Extract the (x, y) coordinate from the center of the cell holding the provided text.  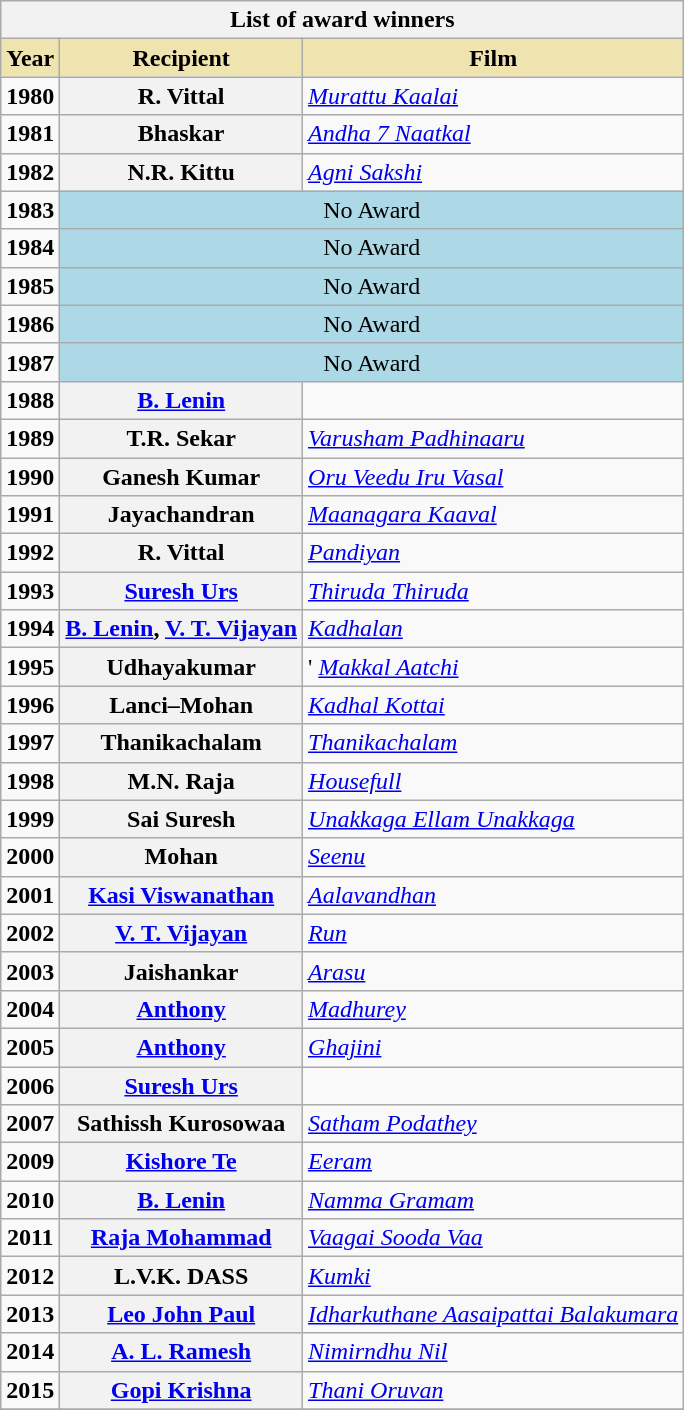
List of award winners (342, 20)
Jaishankar (182, 971)
1987 (30, 362)
1980 (30, 96)
Varusham Padhinaaru (494, 438)
Oru Veedu Iru Vasal (494, 477)
Bhaskar (182, 134)
1989 (30, 438)
' Makkal Aatchi (494, 667)
Madhurey (494, 1009)
1998 (30, 781)
1983 (30, 210)
1990 (30, 477)
Unakkaga Ellam Unakkaga (494, 819)
2009 (30, 1162)
1992 (30, 553)
1986 (30, 324)
Kadhalan (494, 629)
Aalavandhan (494, 895)
2012 (30, 1276)
Leo John Paul (182, 1314)
Lanci–Mohan (182, 705)
Udhayakumar (182, 667)
Mohan (182, 857)
1991 (30, 515)
Agni Sakshi (494, 172)
2007 (30, 1124)
2002 (30, 933)
2003 (30, 971)
1995 (30, 667)
Eeram (494, 1162)
Seenu (494, 857)
Murattu Kaalai (494, 96)
2000 (30, 857)
Gopi Krishna (182, 1390)
1984 (30, 248)
1994 (30, 629)
Raja Mohammad (182, 1238)
Film (494, 58)
Jayachandran (182, 515)
2006 (30, 1085)
Arasu (494, 971)
Ganesh Kumar (182, 477)
1996 (30, 705)
2011 (30, 1238)
Vaagai Sooda Vaa (494, 1238)
1988 (30, 400)
T.R. Sekar (182, 438)
2010 (30, 1200)
M.N. Raja (182, 781)
Kadhal Kottai (494, 705)
2013 (30, 1314)
Andha 7 Naatkal (494, 134)
Housefull (494, 781)
2001 (30, 895)
2005 (30, 1047)
L.V.K. DASS (182, 1276)
Year (30, 58)
1999 (30, 819)
1981 (30, 134)
Idharkuthane Aasaipattai Balakumara (494, 1314)
Kishore Te (182, 1162)
V. T. Vijayan (182, 933)
1982 (30, 172)
Maanagara Kaaval (494, 515)
2014 (30, 1352)
Kasi Viswanathan (182, 895)
B. Lenin, V. T. Vijayan (182, 629)
2015 (30, 1390)
Satham Podathey (494, 1124)
Nimirndhu Nil (494, 1352)
Recipient (182, 58)
Thani Oruvan (494, 1390)
Pandiyan (494, 553)
1985 (30, 286)
Kumki (494, 1276)
2004 (30, 1009)
Run (494, 933)
1997 (30, 743)
Namma Gramam (494, 1200)
Sai Suresh (182, 819)
Thiruda Thiruda (494, 591)
1993 (30, 591)
Ghajini (494, 1047)
A. L. Ramesh (182, 1352)
Sathissh Kurosowaa (182, 1124)
N.R. Kittu (182, 172)
